Locate the cell with the specified text and output its (x, y) center coordinate. 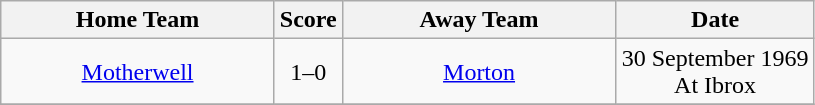
Score (308, 20)
Motherwell (138, 72)
Home Team (138, 20)
30 September 1969 At Ibrox (716, 72)
Away Team (479, 20)
1–0 (308, 72)
Date (716, 20)
Morton (479, 72)
